Search for the cell housing the specified text and yield its [X, Y] center coordinate. 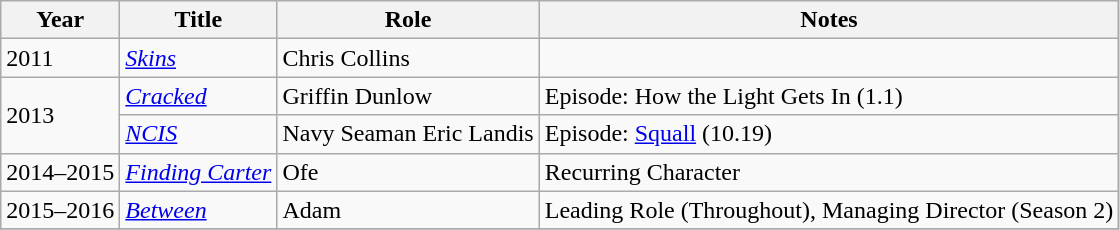
Adam [408, 210]
Finding Carter [198, 172]
Recurring Character [829, 172]
Leading Role (Throughout), Managing Director (Season 2) [829, 210]
Cracked [198, 96]
NCIS [198, 134]
Role [408, 20]
Griffin Dunlow [408, 96]
Ofe [408, 172]
2015–2016 [60, 210]
Skins [198, 58]
Notes [829, 20]
Episode: Squall (10.19) [829, 134]
Chris Collins [408, 58]
Episode: How the Light Gets In (1.1) [829, 96]
Between [198, 210]
Title [198, 20]
2013 [60, 115]
2014–2015 [60, 172]
Navy Seaman Eric Landis [408, 134]
2011 [60, 58]
Year [60, 20]
